Extract the [x, y] coordinate from the center of the cell holding the provided text.  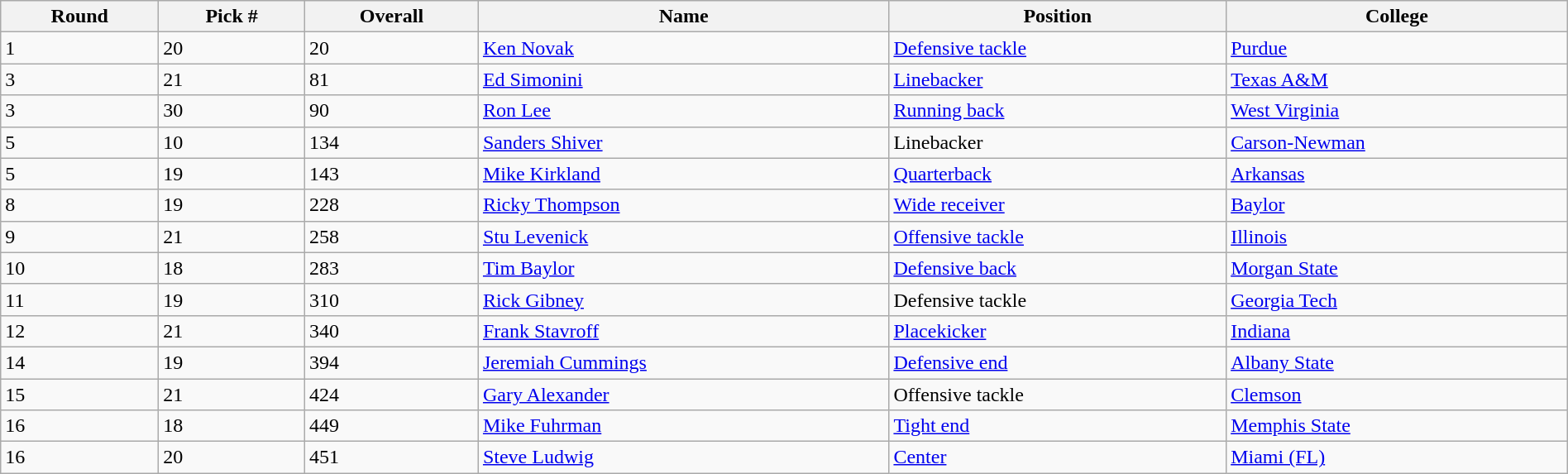
College [1398, 17]
Sanders Shiver [683, 142]
Miami (FL) [1398, 457]
Placekicker [1058, 331]
15 [79, 395]
Name [683, 17]
Carson-Newman [1398, 142]
Position [1058, 17]
Indiana [1398, 331]
Wide receiver [1058, 205]
283 [391, 268]
Frank Stavroff [683, 331]
12 [79, 331]
Center [1058, 457]
Ken Novak [683, 48]
Clemson [1398, 395]
340 [391, 331]
Arkansas [1398, 174]
West Virginia [1398, 111]
Gary Alexander [683, 395]
Morgan State [1398, 268]
Round [79, 17]
310 [391, 299]
14 [79, 362]
8 [79, 205]
11 [79, 299]
Defensive end [1058, 362]
258 [391, 237]
Georgia Tech [1398, 299]
424 [391, 395]
Memphis State [1398, 426]
Illinois [1398, 237]
Jeremiah Cummings [683, 362]
Mike Kirkland [683, 174]
Running back [1058, 111]
451 [391, 457]
Overall [391, 17]
Albany State [1398, 362]
Texas A&M [1398, 79]
Defensive back [1058, 268]
Rick Gibney [683, 299]
30 [232, 111]
Stu Levenick [683, 237]
Baylor [1398, 205]
228 [391, 205]
143 [391, 174]
Tight end [1058, 426]
Purdue [1398, 48]
Pick # [232, 17]
394 [391, 362]
9 [79, 237]
90 [391, 111]
Steve Ludwig [683, 457]
1 [79, 48]
134 [391, 142]
Ed Simonini [683, 79]
Ricky Thompson [683, 205]
449 [391, 426]
Tim Baylor [683, 268]
Quarterback [1058, 174]
81 [391, 79]
Ron Lee [683, 111]
Mike Fuhrman [683, 426]
